Detect which cell encompasses the target text, then output its [x, y] center coordinate. 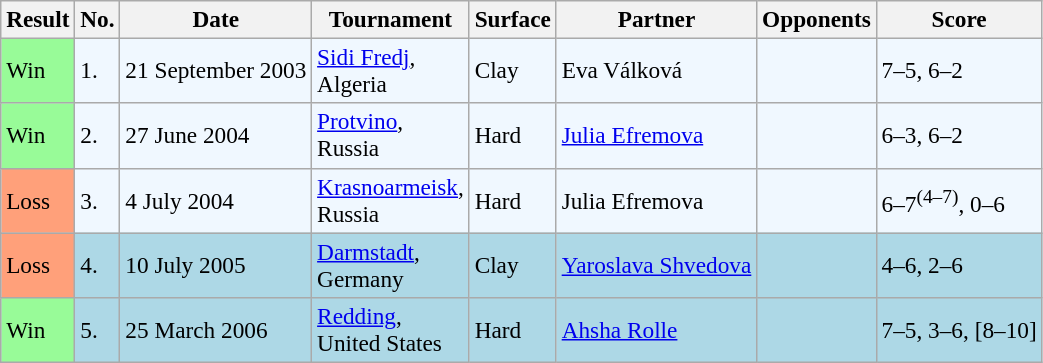
Krasnoarmeisk, Russia [391, 200]
Partner [656, 19]
Surface [512, 19]
Sidi Fredj, Algeria [391, 70]
5. [98, 330]
Result [38, 19]
No. [98, 19]
Redding, United States [391, 330]
Tournament [391, 19]
Eva Válková [656, 70]
Protvino, Russia [391, 136]
Score [959, 19]
2. [98, 136]
21 September 2003 [216, 70]
7–5, 6–2 [959, 70]
4–6, 2–6 [959, 264]
Date [216, 19]
10 July 2005 [216, 264]
7–5, 3–6, [8–10] [959, 330]
Yaroslava Shvedova [656, 264]
3. [98, 200]
4. [98, 264]
4 July 2004 [216, 200]
Darmstadt, Germany [391, 264]
27 June 2004 [216, 136]
25 March 2006 [216, 330]
1. [98, 70]
Opponents [816, 19]
6–7(4–7), 0–6 [959, 200]
Ahsha Rolle [656, 330]
6–3, 6–2 [959, 136]
